For the text-containing cell, return its midpoint in [X, Y] coordinate format. 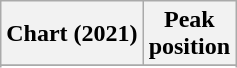
Peakposition [189, 34]
Chart (2021) [72, 34]
